Pinpoint the cell where the given text exists, returning its (x, y) midpoint coordinate. 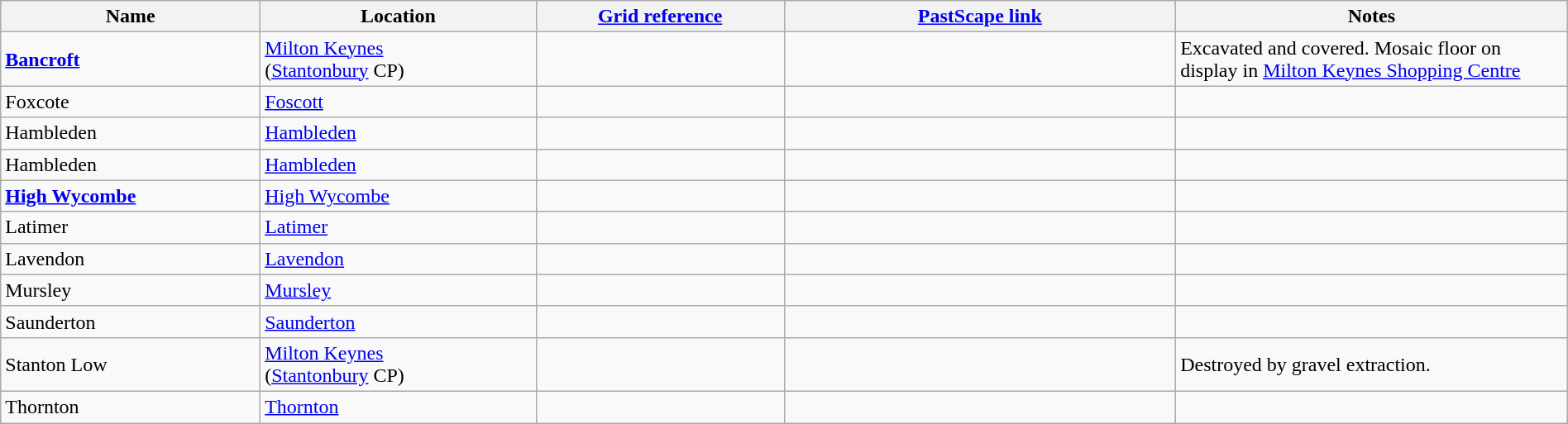
Stanton Low (131, 364)
PastScape link (980, 17)
Destroyed by gravel extraction. (1372, 364)
Excavated and covered. Mosaic floor on display in Milton Keynes Shopping Centre (1372, 60)
Foscott (399, 102)
Foxcote (131, 102)
Notes (1372, 17)
Location (399, 17)
Bancroft (131, 60)
Grid reference (660, 17)
Name (131, 17)
